Locate the cell with the specified text and output its (X, Y) center coordinate. 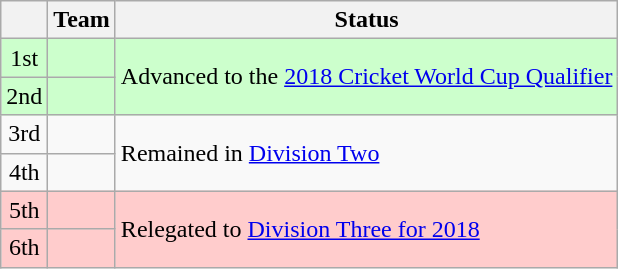
Status (366, 20)
4th (24, 172)
3rd (24, 134)
Relegated to Division Three for 2018 (366, 229)
6th (24, 248)
Remained in Division Two (366, 153)
2nd (24, 96)
5th (24, 210)
Team (82, 20)
Advanced to the 2018 Cricket World Cup Qualifier (366, 77)
1st (24, 58)
